Find where the given text appears and provide that cell's center as [X, Y] coordinate. 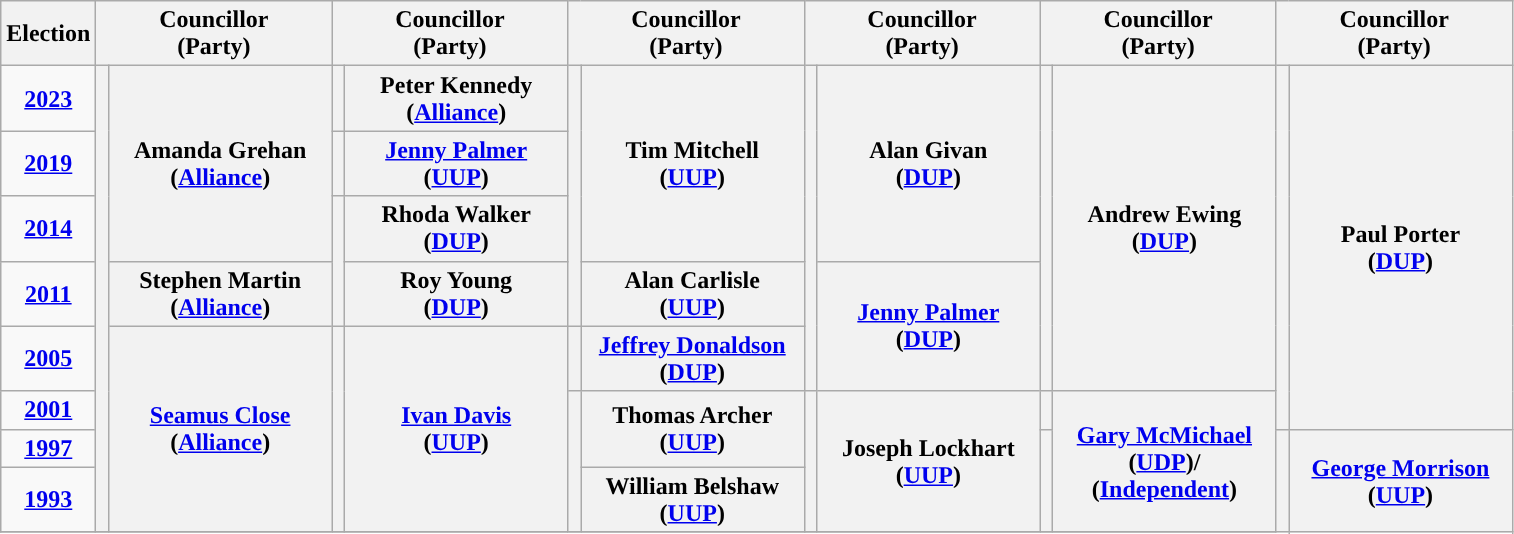
Alan Givan (DUP) [929, 164]
2005 [48, 358]
Thomas Archer (UUP) [692, 429]
Jenny Palmer (DUP) [929, 326]
George Morrison (UUP) [1401, 480]
Peter Kennedy (Alliance) [456, 98]
Rhoda Walker (DUP) [456, 228]
2011 [48, 294]
Ivan Davis (UUP) [456, 429]
Tim Mitchell (UUP) [692, 164]
Paul Porter (DUP) [1401, 248]
1993 [48, 500]
William Belshaw (UUP) [692, 500]
2023 [48, 98]
Gary McMichael (UDP)/ (Independent) [1165, 462]
Andrew Ewing (DUP) [1165, 228]
Amanda Grehan (Alliance) [220, 164]
2019 [48, 164]
2014 [48, 228]
Jeffrey Donaldson (DUP) [692, 358]
Alan Carlisle (UUP) [692, 294]
Stephen Martin (Alliance) [220, 294]
Seamus Close (Alliance) [220, 429]
2001 [48, 410]
Election [48, 34]
Joseph Lockhart (UUP) [929, 462]
Roy Young (DUP) [456, 294]
Jenny Palmer (UUP) [456, 164]
1997 [48, 448]
